Scan for the cell matching the given text and deliver its (x, y) coordinate at center. 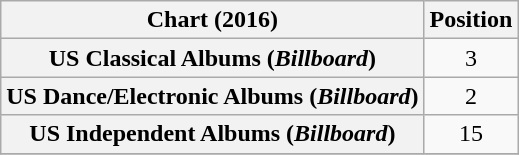
Chart (2016) (212, 20)
2 (471, 96)
15 (471, 134)
Position (471, 20)
US Independent Albums (Billboard) (212, 134)
US Classical Albums (Billboard) (212, 58)
US Dance/Electronic Albums (Billboard) (212, 96)
3 (471, 58)
